Search for the cell housing the specified text and yield its (x, y) center coordinate. 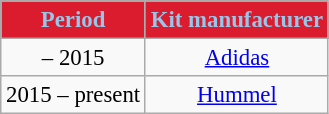
Kit manufacturer (236, 20)
2015 – present (74, 95)
Period (74, 20)
Adidas (236, 58)
Hummel (236, 95)
– 2015 (74, 58)
